Search for the cell housing the specified text and yield its [x, y] center coordinate. 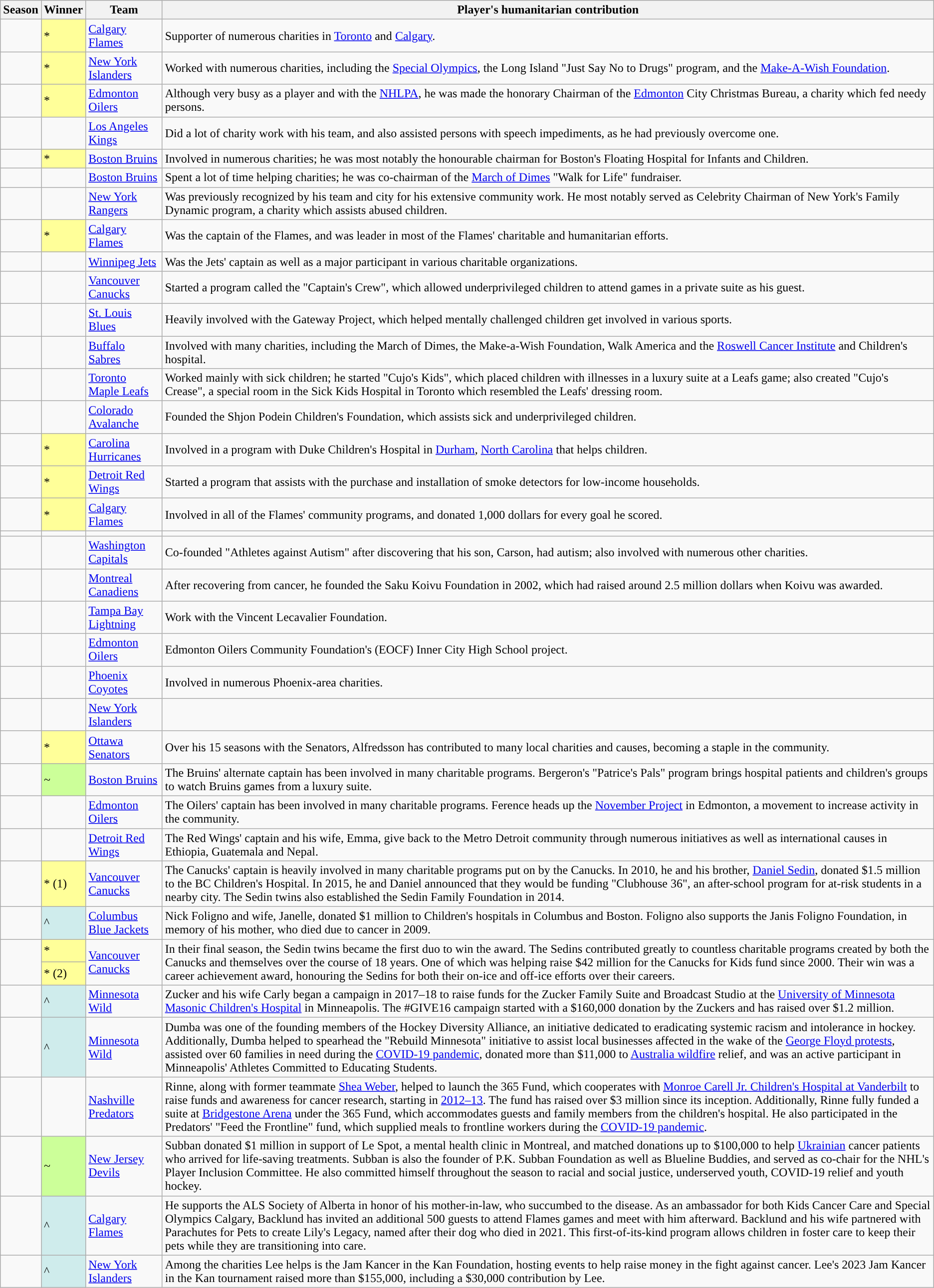
Worked with numerous charities, including the Special Olympics, the Long Island "Just Say No to Drugs" program, and the Make-A-Wish Foundation. [548, 68]
Involved in numerous Phoenix-area charities. [548, 682]
Was the Jets' captain as well as a major participant in various charitable organizations. [548, 261]
Buffalo Sabres [124, 352]
* (2) [63, 974]
Supporter of numerous charities in Toronto and Calgary. [548, 36]
Nashville Predators [124, 1106]
Was the captain of the Flames, and was leader in most of the Flames' charitable and humanitarian efforts. [548, 235]
Co-founded "Athletes against Autism" after discovering that his son, Carson, had autism; also involved with numerous other charities. [548, 553]
Winner [63, 10]
Involved in numerous charities; he was most notably the honourable chairman for Boston's Floating Hospital for Infants and Children. [548, 159]
Colorado Avalanche [124, 417]
Phoenix Coyotes [124, 682]
Founded the Shjon Podein Children's Foundation, which assists sick and underprivileged children. [548, 417]
Montreal Canadiens [124, 585]
* (1) [63, 884]
Team [124, 10]
Spent a lot of time helping charities; he was co-chairman of the March of Dimes "Walk for Life" fundraiser. [548, 178]
Work with the Vincent Lecavalier Foundation. [548, 618]
Heavily involved with the Gateway Project, which helped mentally challenged children get involved in various sports. [548, 319]
Involved in a program with Duke Children's Hospital in Durham, North Carolina that helps children. [548, 450]
New Jersey Devils [124, 1166]
Los Angeles Kings [124, 133]
Edmonton Oilers Community Foundation's (EOCF) Inner City High School project. [548, 649]
Washington Capitals [124, 553]
Winnipeg Jets [124, 261]
Involved in all of the Flames' community programs, and donated 1,000 dollars for every goal he scored. [548, 515]
New York Rangers [124, 204]
Did a lot of charity work with his team, and also assisted persons with speech impediments, as he had previously overcome one. [548, 133]
St. Louis Blues [124, 319]
Columbus Blue Jackets [124, 923]
Ottawa Senators [124, 747]
Carolina Hurricanes [124, 450]
Started a program that assists with the purchase and installation of smoke detectors for low-income households. [548, 482]
Season [21, 10]
Started a program called the "Captain's Crew", which allowed underprivileged children to attend games in a private suite as his guest. [548, 287]
Player's humanitarian contribution [548, 10]
Toronto Maple Leafs [124, 385]
Over his 15 seasons with the Senators, Alfredsson has contributed to many local charities and causes, becoming a staple in the community. [548, 747]
Tampa Bay Lightning [124, 618]
After recovering from cancer, he founded the Saku Koivu Foundation in 2002, which had raised around 2.5 million dollars when Koivu was awarded. [548, 585]
